Detect which cell encompasses the target text, then output its [x, y] center coordinate. 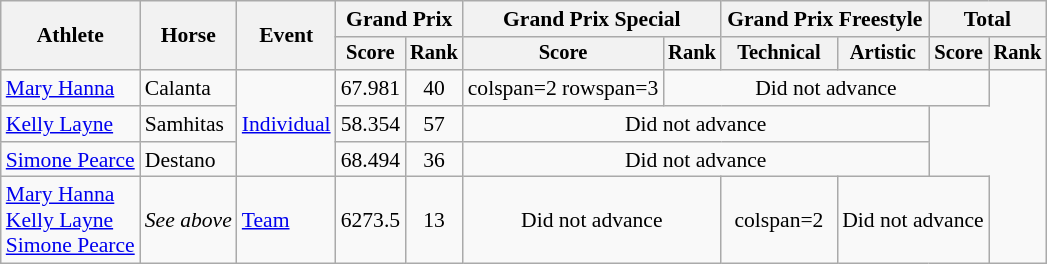
Grand Prix [400, 19]
Mary Hanna [70, 88]
Samhitas [188, 124]
Team [286, 220]
6273.5 [370, 220]
Mary HannaKelly LayneSimone Pearce [70, 220]
Total [988, 19]
Athlete [70, 36]
36 [434, 160]
Kelly Layne [70, 124]
58.354 [370, 124]
Event [286, 36]
Artistic [883, 54]
Simone Pearce [70, 160]
Horse [188, 36]
57 [434, 124]
Grand Prix Freestyle [825, 19]
40 [434, 88]
Individual [286, 124]
13 [434, 220]
Calanta [188, 88]
See above [188, 220]
Destano [188, 160]
Grand Prix Special [592, 19]
colspan=2 rowspan=3 [564, 88]
68.494 [370, 160]
67.981 [370, 88]
colspan=2 [779, 220]
Technical [779, 54]
